For the text-containing cell, return its midpoint in (X, Y) coordinate format. 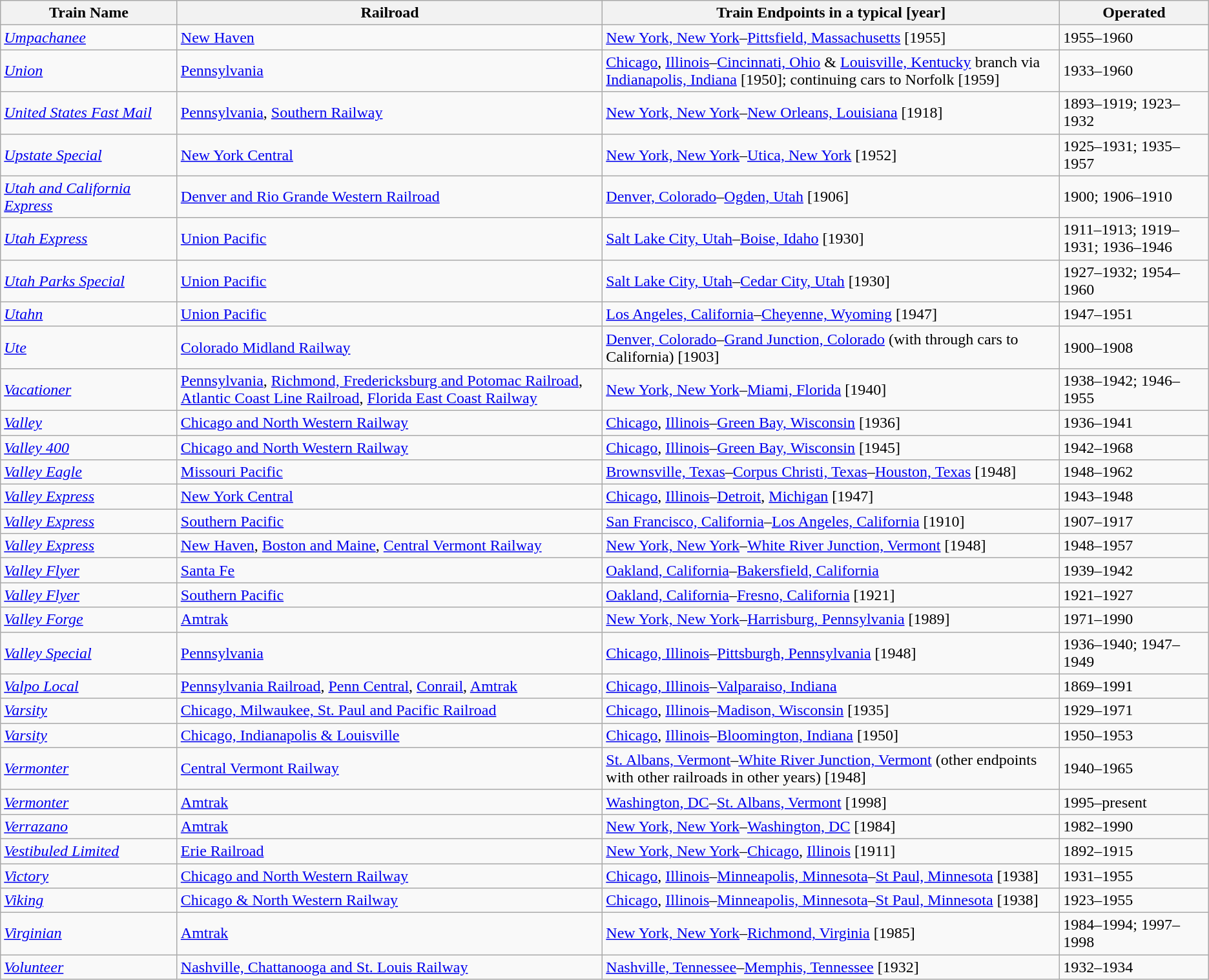
Brownsville, Texas–Corpus Christi, Texas–Houston, Texas [1948] (831, 472)
1911–1913; 1919–1931; 1936–1946 (1134, 239)
Chicago, Illinois–Pittsburgh, Pennsylvania [1948] (831, 652)
Volunteer (89, 967)
1923–1955 (1134, 901)
1940–1965 (1134, 769)
Umpachanee (89, 37)
Nashville, Tennessee–Memphis, Tennessee [1932] (831, 967)
Chicago, Illinois–Bloomington, Indiana [1950] (831, 735)
1869–1991 (1134, 686)
1948–1962 (1134, 472)
New Haven, Boston and Maine, Central Vermont Railway (389, 546)
Pennsylvania, Southern Railway (389, 112)
New York, New York–Utica, New York [1952] (831, 155)
1995–present (1134, 802)
New York, New York–New Orleans, Louisiana [1918] (831, 112)
Virginian (89, 934)
Washington, DC–St. Albans, Vermont [1998] (831, 802)
Victory (89, 875)
Chicago, Illinois–Valparaiso, Indiana (831, 686)
1933–1960 (1134, 71)
Utahn (89, 314)
Chicago, Illinois–Green Bay, Wisconsin [1936] (831, 422)
1900; 1906–1910 (1134, 196)
Viking (89, 901)
Chicago, Illinois–Detroit, Michigan [1947] (831, 497)
New Haven (389, 37)
Chicago, Indianapolis & Louisville (389, 735)
Railroad (389, 13)
Utah Express (89, 239)
1936–1940; 1947–1949 (1134, 652)
1947–1951 (1134, 314)
Valley Eagle (89, 472)
Colorado Midland Railway (389, 348)
Chicago, Illinois–Green Bay, Wisconsin [1945] (831, 448)
Train Endpoints in a typical [year] (831, 13)
1942–1968 (1134, 448)
Train Name (89, 13)
1955–1960 (1134, 37)
1984–1994; 1997–1998 (1134, 934)
Valley Special (89, 652)
1931–1955 (1134, 875)
Denver, Colorado–Grand Junction, Colorado (with through cars to California) [1903] (831, 348)
1927–1932; 1954–1960 (1134, 280)
United States Fast Mail (89, 112)
St. Albans, Vermont–White River Junction, Vermont (other endpoints with other railroads in other years) [1948] (831, 769)
Vestibuled Limited (89, 851)
1900–1908 (1134, 348)
Verrazano (89, 826)
New York, New York–White River Junction, Vermont [1948] (831, 546)
New York, New York–Washington, DC [1984] (831, 826)
San Francisco, California–Los Angeles, California [1910] (831, 521)
1907–1917 (1134, 521)
1936–1941 (1134, 422)
Pennsylvania Railroad, Penn Central, Conrail, Amtrak (389, 686)
Chicago, Illinois–Cincinnati, Ohio & Louisville, Kentucky branch via Indianapolis, Indiana [1950]; continuing cars to Norfolk [1959] (831, 71)
Chicago, Milwaukee, St. Paul and Pacific Railroad (389, 711)
1932–1934 (1134, 967)
Valpo Local (89, 686)
Salt Lake City, Utah–Boise, Idaho [1930] (831, 239)
Central Vermont Railway (389, 769)
Union (89, 71)
1892–1915 (1134, 851)
New York, New York–Harrisburg, Pennsylvania [1989] (831, 620)
Erie Railroad (389, 851)
Santa Fe (389, 570)
New York, New York–Chicago, Illinois [1911] (831, 851)
1948–1957 (1134, 546)
Nashville, Chattanooga and St. Louis Railway (389, 967)
Oakland, California–Fresno, California [1921] (831, 595)
Upstate Special (89, 155)
Valley Forge (89, 620)
New York, New York–Richmond, Virginia [1985] (831, 934)
1925–1931; 1935–1957 (1134, 155)
Vacationer (89, 389)
New York, New York–Miami, Florida [1940] (831, 389)
Denver and Rio Grande Western Railroad (389, 196)
Denver, Colorado–Ogden, Utah [1906] (831, 196)
Salt Lake City, Utah–Cedar City, Utah [1930] (831, 280)
Operated (1134, 13)
1939–1942 (1134, 570)
Chicago & North Western Railway (389, 901)
1938–1942; 1946–1955 (1134, 389)
Ute (89, 348)
1921–1927 (1134, 595)
1950–1953 (1134, 735)
Oakland, California–Bakersfield, California (831, 570)
1982–1990 (1134, 826)
Chicago, Illinois–Madison, Wisconsin [1935] (831, 711)
Valley (89, 422)
1929–1971 (1134, 711)
Los Angeles, California–Cheyenne, Wyoming [1947] (831, 314)
1943–1948 (1134, 497)
Pennsylvania, Richmond, Fredericksburg and Potomac Railroad, Atlantic Coast Line Railroad, Florida East Coast Railway (389, 389)
Valley 400 (89, 448)
Utah Parks Special (89, 280)
Utah and California Express (89, 196)
1893–1919; 1923–1932 (1134, 112)
New York, New York–Pittsfield, Massachusetts [1955] (831, 37)
1971–1990 (1134, 620)
Missouri Pacific (389, 472)
